Locate the cell with the specified text and output its (x, y) center coordinate. 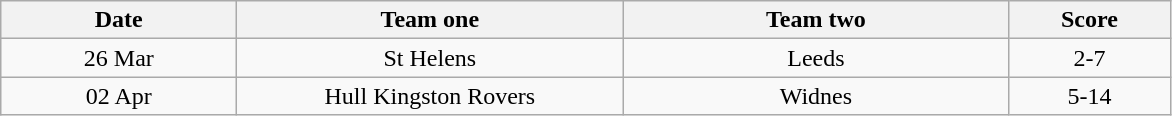
Hull Kingston Rovers (430, 96)
Team one (430, 20)
2-7 (1090, 58)
Score (1090, 20)
Leeds (816, 58)
Date (119, 20)
5-14 (1090, 96)
02 Apr (119, 96)
26 Mar (119, 58)
Team two (816, 20)
St Helens (430, 58)
Widnes (816, 96)
